Provide the (x, y) coordinate of the cell's center where the given text is located.  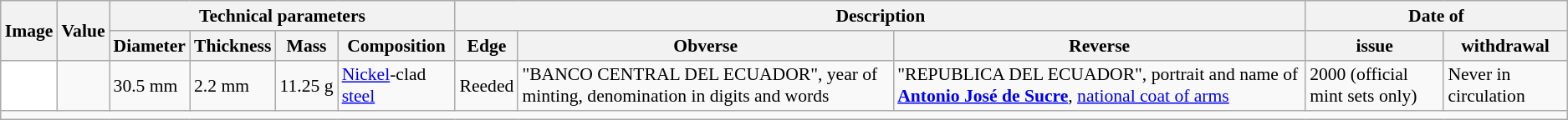
Never in circulation (1505, 85)
"BANCO CENTRAL DEL ECUADOR", year of minting, denomination in digits and words (706, 85)
Nickel-clad steel (396, 85)
Date of (1437, 16)
11.25 g (306, 85)
2000 (official mint sets only) (1375, 85)
Thickness (232, 46)
issue (1375, 46)
Diameter (150, 46)
Image (29, 30)
30.5 mm (150, 85)
Reeded (487, 85)
Description (880, 16)
"REPUBLICA DEL ECUADOR", portrait and name of Antonio José de Sucre, national coat of arms (1099, 85)
Mass (306, 46)
Technical parameters (283, 16)
Value (83, 30)
Obverse (706, 46)
Composition (396, 46)
2.2 mm (232, 85)
withdrawal (1505, 46)
Reverse (1099, 46)
Edge (487, 46)
